Provide the (x, y) coordinate of the cell's center where the given text is located.  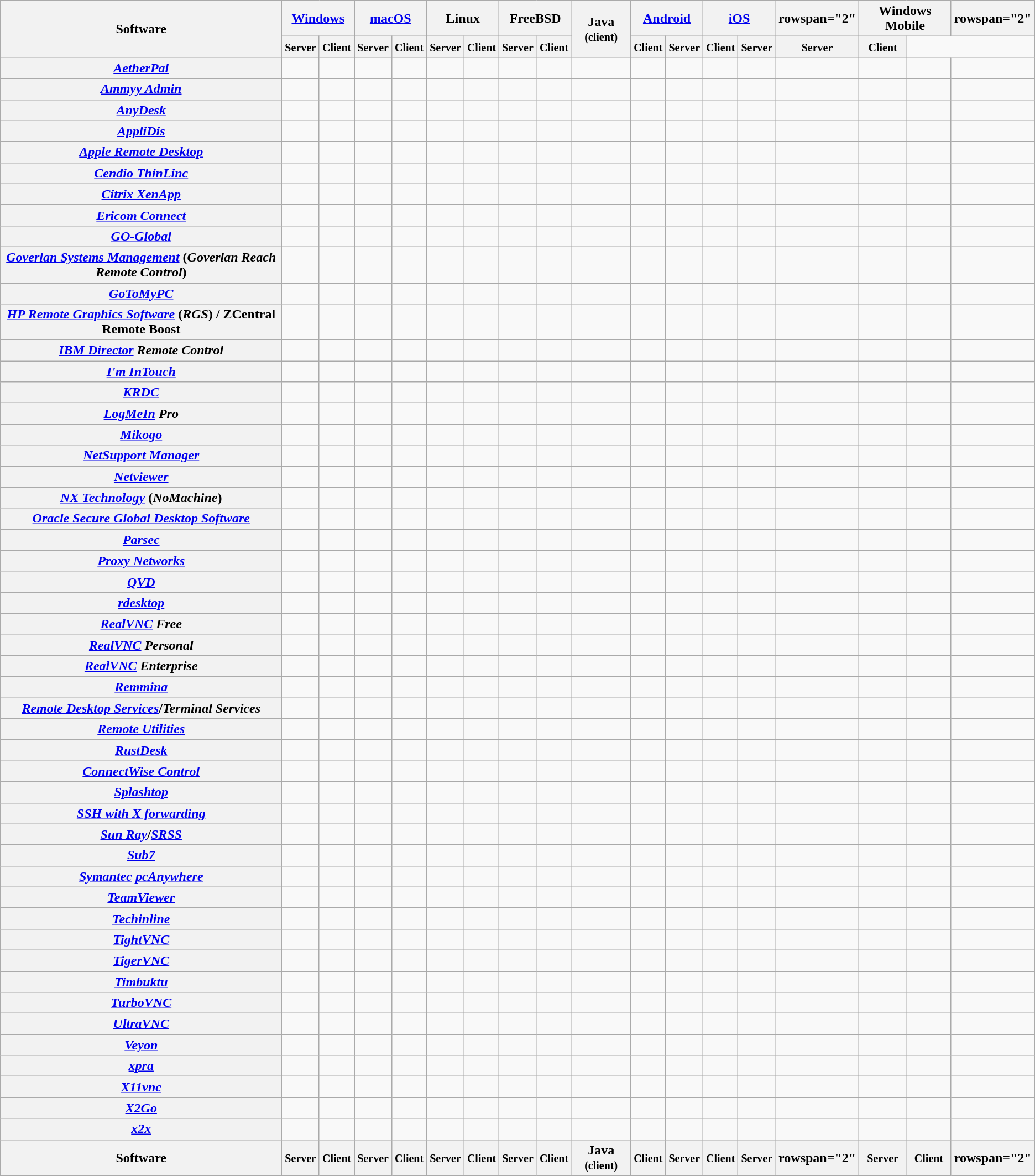
Linux (463, 19)
Ammyy Admin (142, 89)
GO-Global (142, 236)
iOS (740, 19)
xpra (142, 1066)
FreeBSD (535, 19)
LogMeIn Pro (142, 414)
Cendio ThinLinc (142, 173)
Veyon (142, 1045)
SSH with X forwarding (142, 813)
TightVNC (142, 939)
AnyDesk (142, 110)
Timbuktu (142, 981)
Netviewer (142, 477)
KRDC (142, 393)
UltraVNC (142, 1024)
HP Remote Graphics Software (RGS) / ZCentral Remote Boost (142, 322)
Citrix XenApp (142, 194)
Remote Utilities (142, 729)
Windows (318, 19)
Proxy Networks (142, 561)
Apple Remote Desktop (142, 152)
Techinline (142, 918)
Android (667, 19)
NX Technology (NoMachine) (142, 498)
Mikogo (142, 435)
TurboVNC (142, 1003)
RealVNC Enterprise (142, 666)
X2Go (142, 1108)
macOS (390, 19)
X11vnc (142, 1087)
Goverlan Systems Management (Goverlan Reach Remote Control) (142, 264)
NetSupport Manager (142, 456)
rdesktop (142, 603)
Remmina (142, 687)
Sun Ray/SRSS (142, 834)
Symantec pcAnywhere (142, 876)
QVD (142, 582)
Sub7 (142, 855)
GoToMyPC (142, 294)
Ericom Connect (142, 215)
AppliDis (142, 131)
Remote Desktop Services/Terminal Services (142, 708)
TeamViewer (142, 897)
x2x (142, 1129)
Parsec (142, 540)
Splashtop (142, 792)
Windows Mobile (906, 19)
IBM Director Remote Control (142, 351)
I'm InTouch (142, 372)
AetherPal (142, 68)
Oracle Secure Global Desktop Software (142, 519)
RealVNC Personal (142, 645)
TigerVNC (142, 960)
ConnectWise Control (142, 771)
RustDesk (142, 750)
RealVNC Free (142, 624)
